Provide the (X, Y) coordinate of the cell's center where the given text is located.  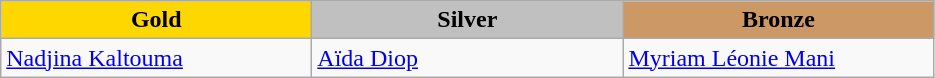
Nadjina Kaltouma (156, 58)
Bronze (778, 20)
Myriam Léonie Mani (778, 58)
Silver (468, 20)
Aïda Diop (468, 58)
Gold (156, 20)
